Capture the cell that displays the provided text and extract its [X, Y] central coordinate. 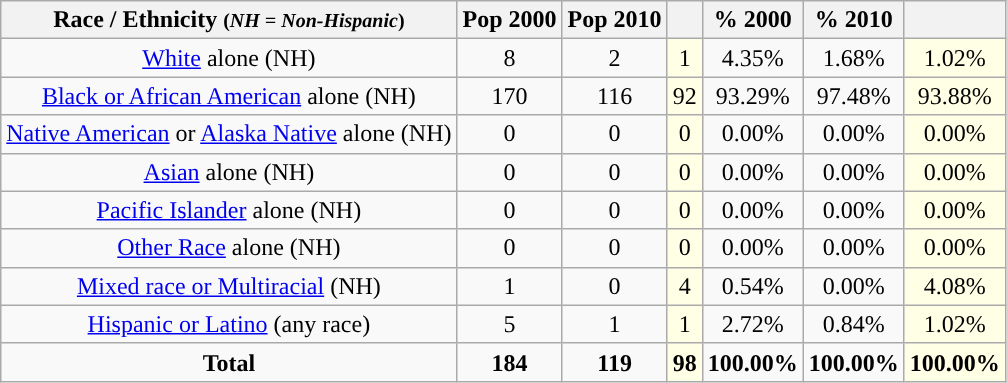
1.68% [854, 58]
Black or African American alone (NH) [229, 96]
0.54% [752, 286]
116 [614, 96]
2.72% [752, 324]
Total [229, 362]
5 [510, 324]
8 [510, 58]
Asian alone (NH) [229, 172]
93.29% [752, 96]
97.48% [854, 96]
92 [684, 96]
98 [684, 362]
4 [684, 286]
4.08% [954, 286]
119 [614, 362]
Pop 2010 [614, 20]
White alone (NH) [229, 58]
Pop 2000 [510, 20]
0.84% [854, 324]
93.88% [954, 96]
Pacific Islander alone (NH) [229, 210]
4.35% [752, 58]
Other Race alone (NH) [229, 248]
2 [614, 58]
Mixed race or Multiracial (NH) [229, 286]
% 2000 [752, 20]
184 [510, 362]
Hispanic or Latino (any race) [229, 324]
Native American or Alaska Native alone (NH) [229, 134]
170 [510, 96]
% 2010 [854, 20]
Race / Ethnicity (NH = Non-Hispanic) [229, 20]
